Scan for the cell matching the given text and deliver its [x, y] coordinate at center. 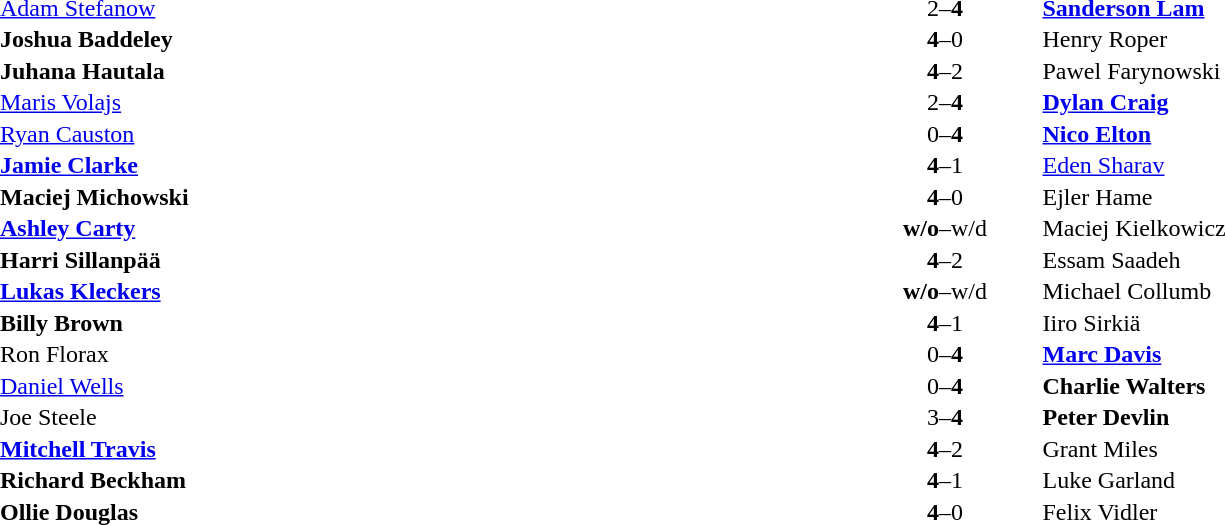
3–4 [944, 417]
2–4 [944, 103]
